Pinpoint the cell where the given text exists, returning its [X, Y] midpoint coordinate. 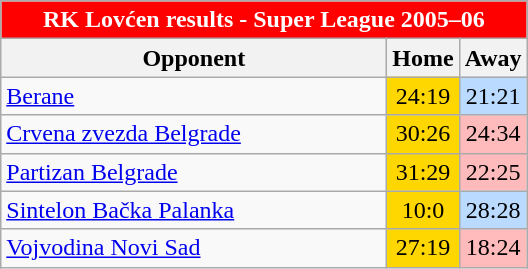
Crvena zvezda Belgrade [194, 134]
28:28 [493, 210]
Berane [194, 96]
30:26 [423, 134]
Sintelon Bačka Palanka [194, 210]
27:19 [423, 248]
18:24 [493, 248]
Opponent [194, 58]
22:25 [493, 172]
21:21 [493, 96]
10:0 [423, 210]
Away [493, 58]
Home [423, 58]
Partizan Belgrade [194, 172]
Vojvodina Novi Sad [194, 248]
24:34 [493, 134]
31:29 [423, 172]
24:19 [423, 96]
RK Lovćen results - Super League 2005–06 [264, 20]
